Detect which cell encompasses the target text, then output its [x, y] center coordinate. 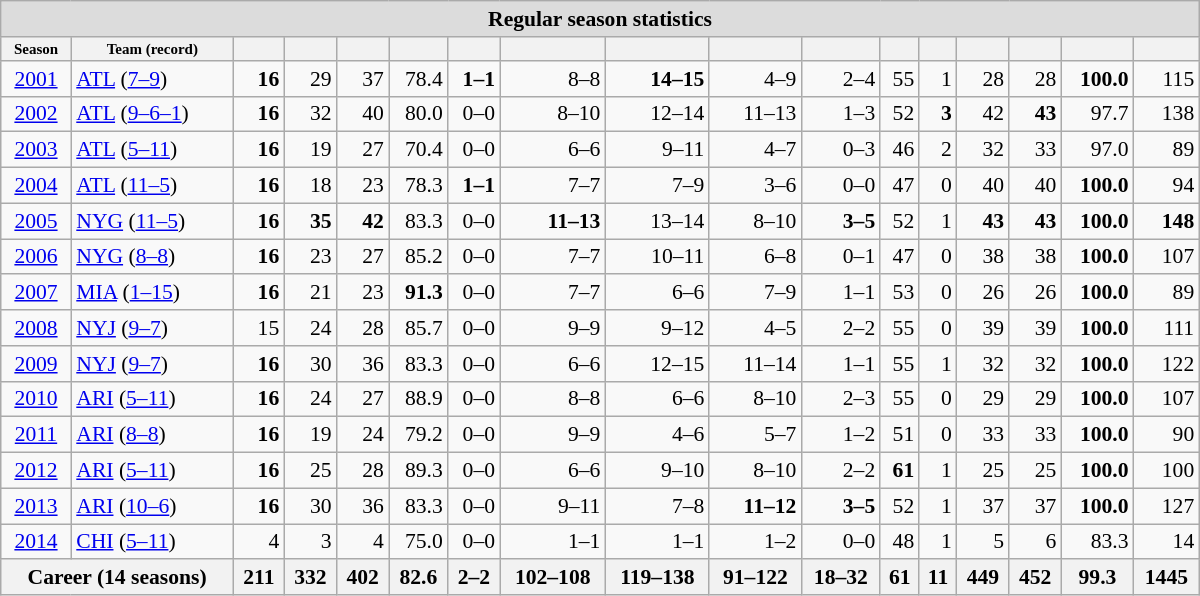
ARI (8–8) [152, 435]
78.3 [418, 185]
85.7 [418, 328]
332 [310, 577]
449 [983, 577]
Regular season statistics [600, 19]
82.6 [418, 577]
91–122 [755, 577]
102–108 [552, 577]
2–4 [840, 78]
1445 [1167, 577]
211 [258, 577]
100 [1167, 470]
97.0 [1097, 150]
89.3 [418, 470]
12–14 [657, 114]
51 [900, 435]
452 [1035, 577]
6 [1035, 542]
2013 [36, 506]
99.3 [1097, 577]
4–9 [755, 78]
10–11 [657, 256]
5 [983, 542]
0–3 [840, 150]
12–15 [657, 363]
ATL (5–11) [152, 150]
75.0 [418, 542]
80.0 [418, 114]
2001 [36, 78]
NYG (8–8) [152, 256]
14–15 [657, 78]
48 [900, 542]
115 [1167, 78]
2014 [36, 542]
4–5 [755, 328]
2008 [36, 328]
9–10 [657, 470]
ATL (9–6–1) [152, 114]
2006 [36, 256]
2 [938, 150]
7–8 [657, 506]
79.2 [418, 435]
0–1 [840, 256]
138 [1167, 114]
Season [36, 48]
2004 [36, 185]
14 [1167, 542]
13–14 [657, 221]
15 [258, 328]
35 [310, 221]
CHI (5–11) [152, 542]
MIA (1–15) [152, 292]
148 [1167, 221]
18 [310, 185]
3–6 [755, 185]
NYG (11–5) [152, 221]
88.9 [418, 399]
ARI (10–6) [152, 506]
21 [310, 292]
2007 [36, 292]
85.2 [418, 256]
2003 [36, 150]
94 [1167, 185]
127 [1167, 506]
97.7 [1097, 114]
2009 [36, 363]
2012 [36, 470]
122 [1167, 363]
5–7 [755, 435]
4–6 [657, 435]
1–3 [840, 114]
91.3 [418, 292]
78.4 [418, 78]
9–12 [657, 328]
119–138 [657, 577]
11–14 [755, 363]
2002 [36, 114]
46 [900, 150]
53 [900, 292]
70.4 [418, 150]
6–8 [755, 256]
4–7 [755, 150]
Team (record) [152, 48]
ATL (7–9) [152, 78]
18–32 [840, 577]
2–3 [840, 399]
Career (14 seasons) [118, 577]
2010 [36, 399]
11–12 [755, 506]
11 [938, 577]
2011 [36, 435]
402 [363, 577]
111 [1167, 328]
ATL (11–5) [152, 185]
90 [1167, 435]
2005 [36, 221]
